Detect which cell encompasses the target text, then output its (X, Y) center coordinate. 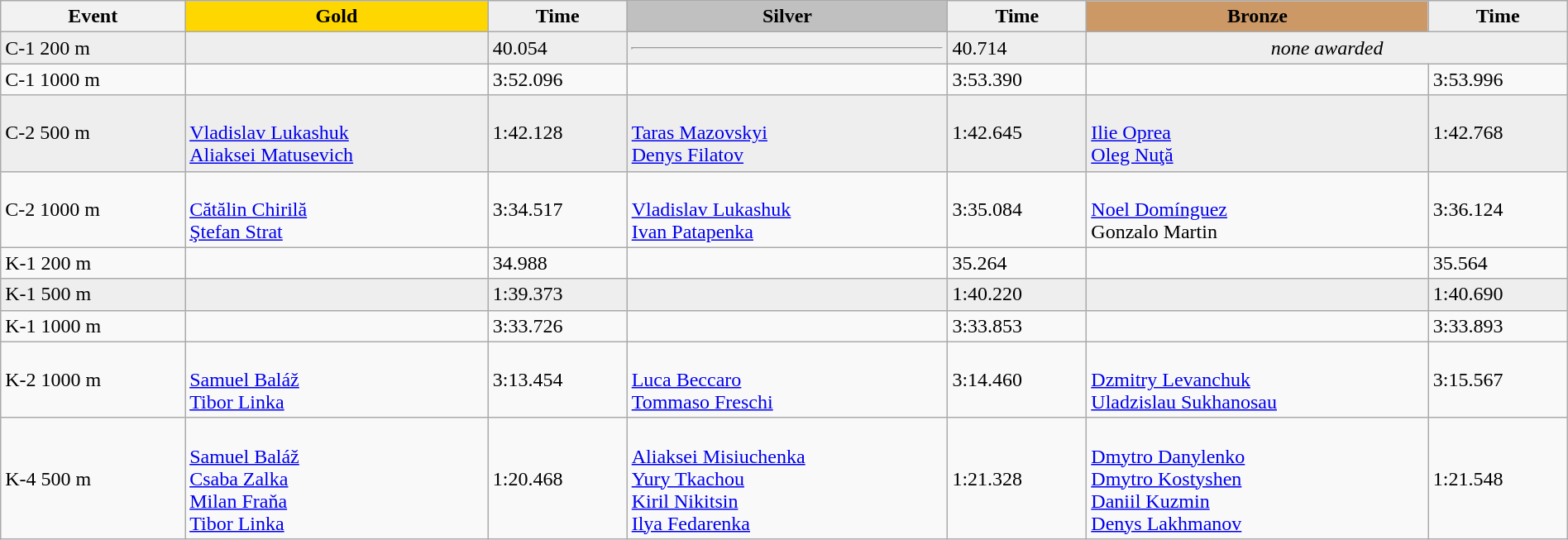
Taras MazovskyiDenys Filatov (787, 133)
Vladislav LukashukIvan Patapenka (787, 209)
1:21.548 (1498, 478)
Noel DomínguezGonzalo Martin (1257, 209)
C-1 200 m (93, 48)
C-1 1000 m (93, 79)
1:40.220 (1017, 294)
C-2 1000 m (93, 209)
1:21.328 (1017, 478)
none awarded (1327, 48)
Vladislav LukashukAliaksei Matusevich (337, 133)
K-1 200 m (93, 263)
Dmytro DanylenkoDmytro KostyshenDaniil KuzminDenys Lakhmanov (1257, 478)
34.988 (557, 263)
3:33.893 (1498, 326)
C-2 500 m (93, 133)
40.714 (1017, 48)
40.054 (557, 48)
Bronze (1257, 17)
K-1 500 m (93, 294)
3:13.454 (557, 380)
1:40.690 (1498, 294)
1:42.645 (1017, 133)
3:33.853 (1017, 326)
1:39.373 (557, 294)
Gold (337, 17)
Cătălin ChirilăŞtefan Strat (337, 209)
1:42.768 (1498, 133)
K-2 1000 m (93, 380)
3:52.096 (557, 79)
Samuel BalážTibor Linka (337, 380)
35.564 (1498, 263)
Ilie OpreaOleg Nuţă (1257, 133)
Samuel BalážCsaba ZalkaMilan FraňaTibor Linka (337, 478)
3:53.996 (1498, 79)
3:34.517 (557, 209)
3:15.567 (1498, 380)
3:14.460 (1017, 380)
35.264 (1017, 263)
K-4 500 m (93, 478)
Aliaksei MisiuchenkaYury TkachouKiril NikitsinIlya Fedarenka (787, 478)
1:42.128 (557, 133)
K-1 1000 m (93, 326)
Dzmitry LevanchukUladzislau Sukhanosau (1257, 380)
3:36.124 (1498, 209)
3:33.726 (557, 326)
Silver (787, 17)
3:53.390 (1017, 79)
Event (93, 17)
3:35.084 (1017, 209)
1:20.468 (557, 478)
Luca BeccaroTommaso Freschi (787, 380)
